Return (X, Y) of the center of cell containing provided text 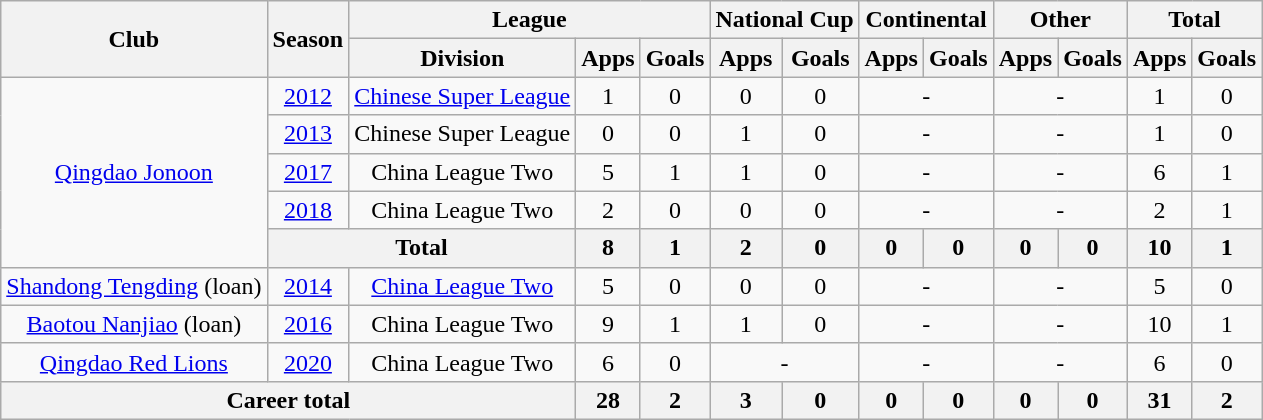
2013 (308, 134)
31 (1159, 400)
Baotou Nanjiao (loan) (134, 324)
Club (134, 39)
2014 (308, 286)
Division (462, 58)
9 (608, 324)
2017 (308, 172)
Qingdao Jonoon (134, 172)
2020 (308, 362)
Shandong Tengding (loan) (134, 286)
8 (608, 248)
28 (608, 400)
Career total (288, 400)
2016 (308, 324)
Other (1060, 20)
3 (746, 400)
2018 (308, 210)
Season (308, 39)
League (530, 20)
Qingdao Red Lions (134, 362)
Continental (926, 20)
National Cup (784, 20)
2012 (308, 96)
